Locate the cell with the specified text and output its (X, Y) center coordinate. 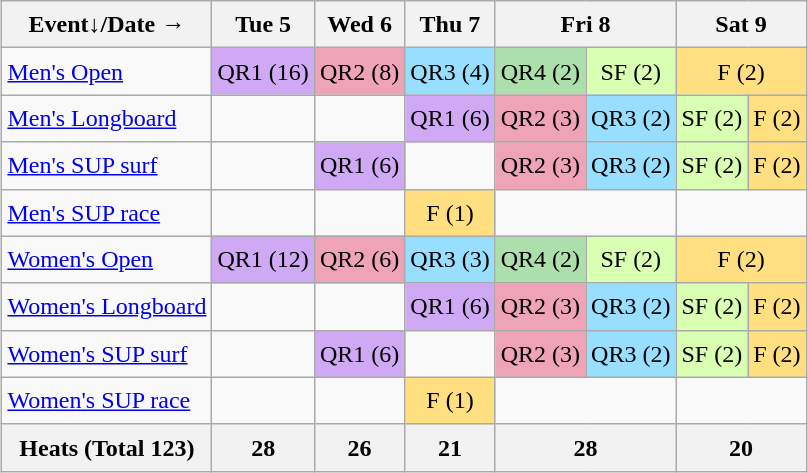
Tue 5 (263, 24)
QR3 (3) (450, 260)
Women's SUP race (107, 400)
26 (359, 448)
QR3 (4) (450, 72)
Wed 6 (359, 24)
Women's Longboard (107, 306)
21 (450, 448)
Event↓/Date → (107, 24)
20 (741, 448)
Women's Open (107, 260)
QR2 (8) (359, 72)
QR1 (16) (263, 72)
Men's Open (107, 72)
Fri 8 (586, 24)
Sat 9 (741, 24)
Men's Longboard (107, 118)
QR1 (12) (263, 260)
Women's SUP surf (107, 354)
QR2 (6) (359, 260)
Men's SUP race (107, 212)
Heats (Total 123) (107, 448)
Thu 7 (450, 24)
Men's SUP surf (107, 166)
